Scan for the cell matching the given text and deliver its [X, Y] coordinate at center. 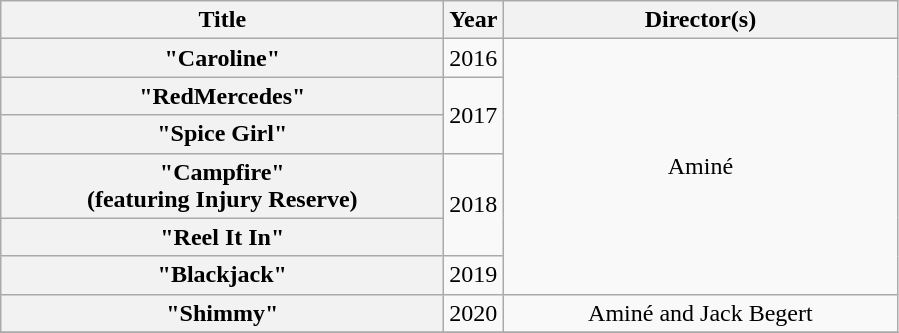
"RedMercedes" [222, 96]
"Caroline" [222, 58]
2019 [474, 275]
"Blackjack" [222, 275]
Director(s) [700, 20]
Aminé [700, 166]
"Reel It In" [222, 237]
2020 [474, 313]
"Campfire"(featuring Injury Reserve) [222, 186]
2017 [474, 115]
"Shimmy" [222, 313]
Aminé and Jack Begert [700, 313]
"Spice Girl" [222, 134]
2016 [474, 58]
Title [222, 20]
2018 [474, 204]
Year [474, 20]
